For the text-containing cell, return its midpoint in [x, y] coordinate format. 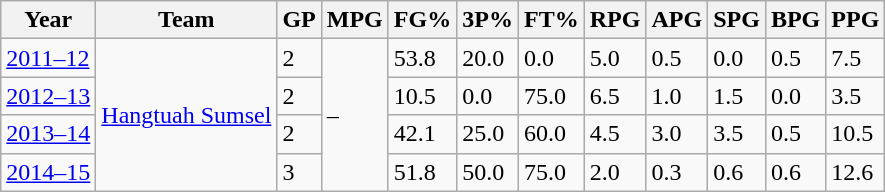
4.5 [615, 134]
2012–13 [48, 96]
BPG [795, 20]
50.0 [488, 172]
60.0 [551, 134]
0.3 [677, 172]
FT% [551, 20]
25.0 [488, 134]
PPG [856, 20]
6.5 [615, 96]
3 [299, 172]
2.0 [615, 172]
3.0 [677, 134]
Year [48, 20]
2011–12 [48, 58]
5.0 [615, 58]
SPG [737, 20]
RPG [615, 20]
MPG [354, 20]
20.0 [488, 58]
GP [299, 20]
2014–15 [48, 172]
Hangtuah Sumsel [186, 115]
– [354, 115]
2013–14 [48, 134]
FG% [422, 20]
51.8 [422, 172]
Team [186, 20]
42.1 [422, 134]
1.0 [677, 96]
7.5 [856, 58]
APG [677, 20]
53.8 [422, 58]
3P% [488, 20]
12.6 [856, 172]
1.5 [737, 96]
